Determine the [x, y] coordinate at the center of the cell enclosing the given text.  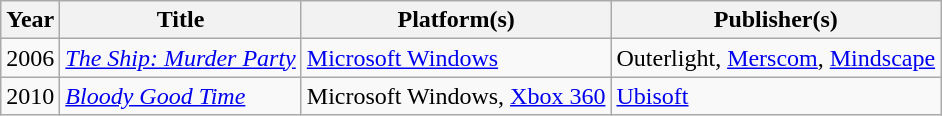
2006 [30, 58]
The Ship: Murder Party [180, 58]
2010 [30, 96]
Bloody Good Time [180, 96]
Ubisoft [776, 96]
Microsoft Windows [456, 58]
Outerlight, Merscom, Mindscape [776, 58]
Publisher(s) [776, 20]
Microsoft Windows, Xbox 360 [456, 96]
Platform(s) [456, 20]
Title [180, 20]
Year [30, 20]
